Output the (X, Y) coordinate of the center of the cell containing the given text.  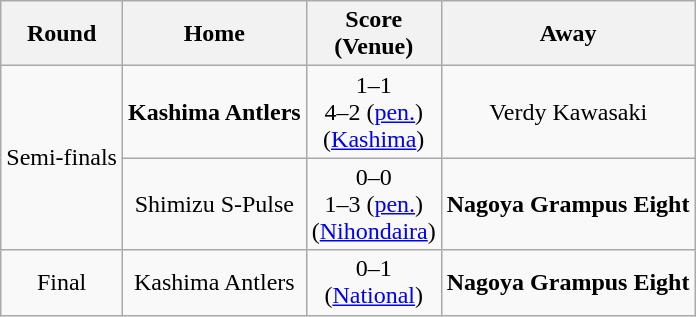
Final (62, 282)
Round (62, 34)
Score(Venue) (374, 34)
0–01–3 (pen.)(Nihondaira) (374, 204)
Away (568, 34)
Verdy Kawasaki (568, 112)
1–14–2 (pen.)(Kashima) (374, 112)
Shimizu S-Pulse (214, 204)
Home (214, 34)
Semi-finals (62, 158)
0–1 (National) (374, 282)
